Extract the [X, Y] coordinate from the center of the cell holding the provided text.  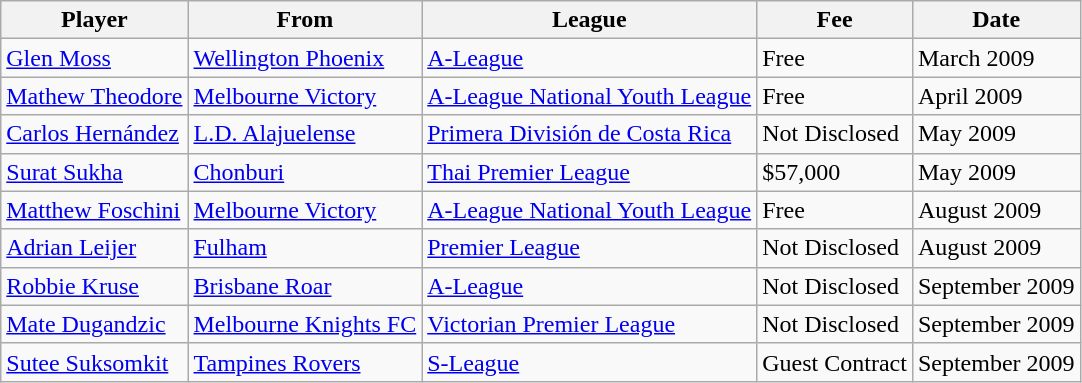
Adrian Leijer [94, 248]
Victorian Premier League [590, 324]
Robbie Kruse [94, 286]
Brisbane Roar [305, 286]
Primera División de Costa Rica [590, 134]
April 2009 [996, 96]
Melbourne Knights FC [305, 324]
From [305, 20]
Sutee Suksomkit [94, 362]
Surat Sukha [94, 172]
Chonburi [305, 172]
Wellington Phoenix [305, 58]
Premier League [590, 248]
S-League [590, 362]
March 2009 [996, 58]
$57,000 [835, 172]
League [590, 20]
Thai Premier League [590, 172]
Matthew Foschini [94, 210]
Fulham [305, 248]
Glen Moss [94, 58]
Player [94, 20]
L.D. Alajuelense [305, 134]
Fee [835, 20]
Guest Contract [835, 362]
Tampines Rovers [305, 362]
Mathew Theodore [94, 96]
Date [996, 20]
Carlos Hernández [94, 134]
Mate Dugandzic [94, 324]
